Provide the (x, y) coordinate of the cell's center where the given text is located.  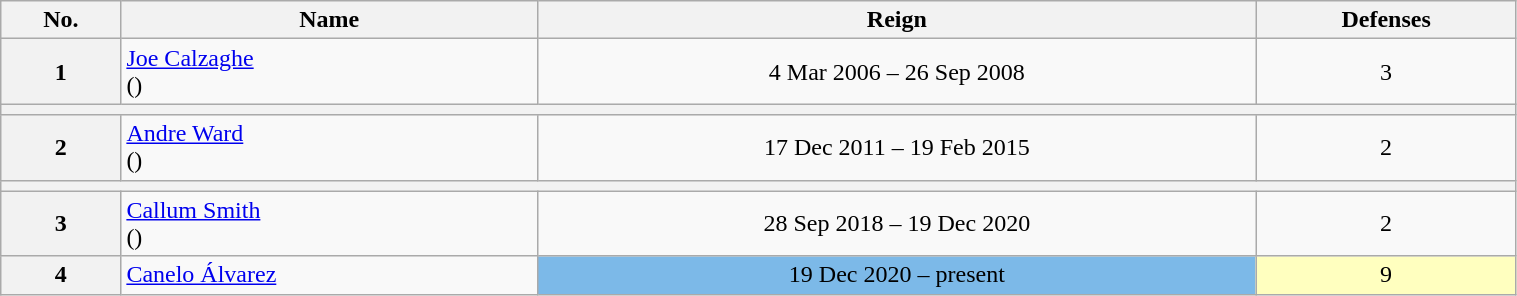
9 (1386, 275)
Andre Ward() (330, 148)
Defenses (1386, 20)
1 (61, 72)
Reign (896, 20)
4 Mar 2006 – 26 Sep 2008 (896, 72)
4 (61, 275)
Callum Smith() (330, 224)
Joe Calzaghe() (330, 72)
Name (330, 20)
28 Sep 2018 – 19 Dec 2020 (896, 224)
No. (61, 20)
19 Dec 2020 – present (896, 275)
Canelo Álvarez (330, 275)
17 Dec 2011 – 19 Feb 2015 (896, 148)
